Locate the cell with the specified text and output its (X, Y) center coordinate. 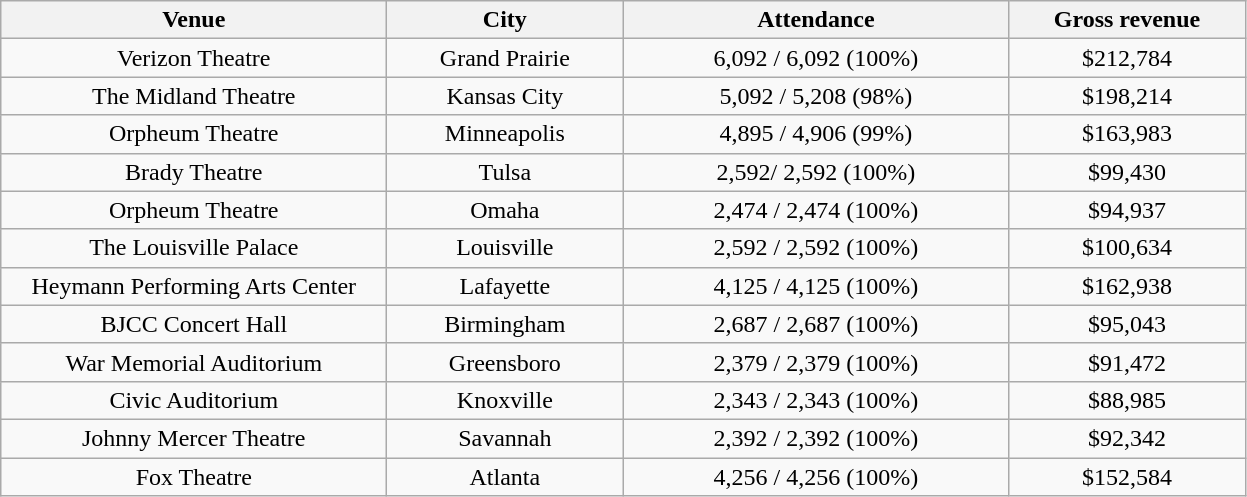
$100,634 (1127, 248)
2,592/ 2,592 (100%) (816, 172)
$162,938 (1127, 286)
$99,430 (1127, 172)
Minneapolis (505, 134)
2,592 / 2,592 (100%) (816, 248)
Savannah (505, 438)
$94,937 (1127, 210)
Knoxville (505, 400)
Lafayette (505, 286)
Gross revenue (1127, 20)
City (505, 20)
$198,214 (1127, 96)
Grand Prairie (505, 58)
Civic Auditorium (194, 400)
Venue (194, 20)
Kansas City (505, 96)
The Midland Theatre (194, 96)
Louisville (505, 248)
2,687 / 2,687 (100%) (816, 324)
4,125 / 4,125 (100%) (816, 286)
Tulsa (505, 172)
$91,472 (1127, 362)
$95,043 (1127, 324)
Omaha (505, 210)
6,092 / 6,092 (100%) (816, 58)
$212,784 (1127, 58)
Heymann Performing Arts Center (194, 286)
Attendance (816, 20)
5,092 / 5,208 (98%) (816, 96)
Atlanta (505, 477)
$163,983 (1127, 134)
2,343 / 2,343 (100%) (816, 400)
$152,584 (1127, 477)
Birmingham (505, 324)
BJCC Concert Hall (194, 324)
Verizon Theatre (194, 58)
2,379 / 2,379 (100%) (816, 362)
2,474 / 2,474 (100%) (816, 210)
War Memorial Auditorium (194, 362)
Fox Theatre (194, 477)
Brady Theatre (194, 172)
4,256 / 4,256 (100%) (816, 477)
Johnny Mercer Theatre (194, 438)
The Louisville Palace (194, 248)
$88,985 (1127, 400)
$92,342 (1127, 438)
4,895 / 4,906 (99%) (816, 134)
2,392 / 2,392 (100%) (816, 438)
Greensboro (505, 362)
